Detect which cell encompasses the target text, then output its (X, Y) center coordinate. 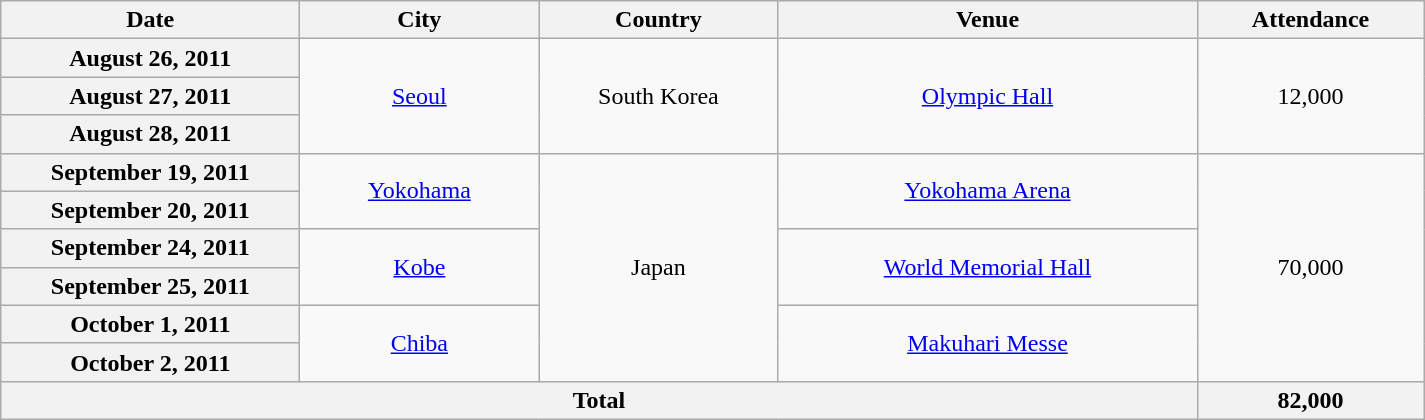
August 27, 2011 (150, 96)
70,000 (1310, 267)
City (420, 20)
October 1, 2011 (150, 324)
September 20, 2011 (150, 210)
September 24, 2011 (150, 248)
September 19, 2011 (150, 172)
September 25, 2011 (150, 286)
Seoul (420, 96)
Total (599, 400)
12,000 (1310, 96)
August 26, 2011 (150, 58)
Country (658, 20)
Attendance (1310, 20)
Japan (658, 267)
Yokohama (420, 191)
82,000 (1310, 400)
Makuhari Messe (988, 343)
Kobe (420, 267)
Chiba (420, 343)
Venue (988, 20)
South Korea (658, 96)
Yokohama Arena (988, 191)
World Memorial Hall (988, 267)
Olympic Hall (988, 96)
Date (150, 20)
October 2, 2011 (150, 362)
August 28, 2011 (150, 134)
